Detect which cell encompasses the target text, then output its (x, y) center coordinate. 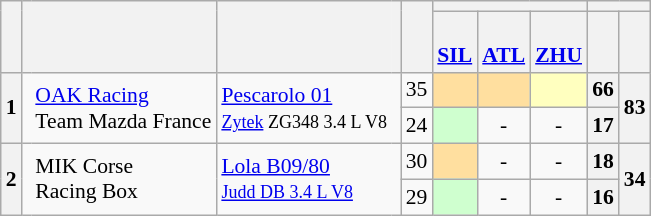
66 (603, 90)
16 (603, 197)
OAK RacingTeam Mazda France (124, 108)
MIK CorseRacing Box (124, 180)
24 (417, 126)
2 (12, 180)
34 (635, 180)
1 (12, 108)
17 (603, 126)
SIL (454, 42)
30 (417, 162)
Lola B09/80Judd DB 3.4 L V8 (304, 180)
ATL (504, 42)
18 (603, 162)
ZHU (558, 42)
35 (417, 90)
29 (417, 197)
83 (635, 108)
Pescarolo 01Zytek ZG348 3.4 L V8 (304, 108)
